Pinpoint the cell where the given text exists, returning its (x, y) midpoint coordinate. 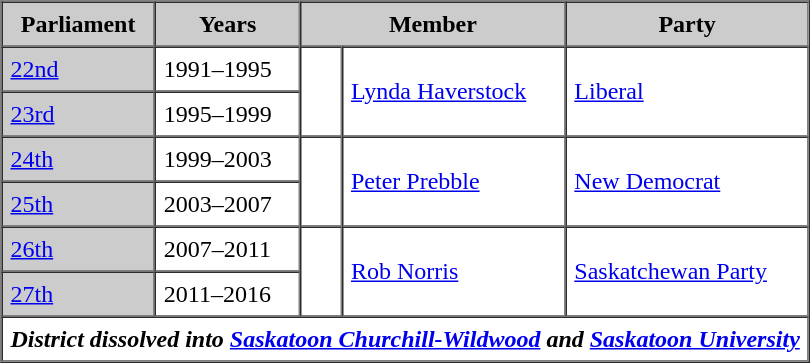
24th (78, 158)
27th (78, 294)
Years (228, 24)
26th (78, 248)
25th (78, 204)
23rd (78, 114)
Lynda Haverstock (454, 91)
Parliament (78, 24)
Member (432, 24)
1991–1995 (228, 68)
New Democrat (686, 181)
Liberal (686, 91)
Peter Prebble (454, 181)
2011–2016 (228, 294)
1999–2003 (228, 158)
2003–2007 (228, 204)
2007–2011 (228, 248)
Rob Norris (454, 271)
1995–1999 (228, 114)
22nd (78, 68)
Saskatchewan Party (686, 271)
District dissolved into Saskatoon Churchill-Wildwood and Saskatoon University (406, 338)
Party (686, 24)
